Search for the cell housing the specified text and yield its [x, y] center coordinate. 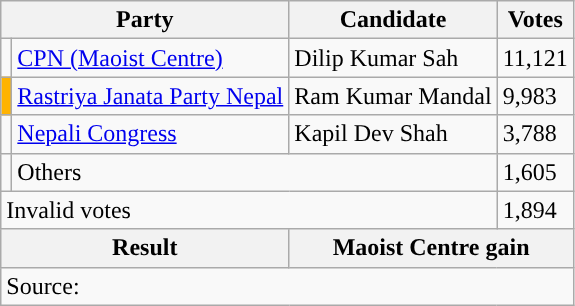
Votes [535, 20]
Candidate [393, 20]
Maoist Centre gain [432, 248]
1,894 [535, 210]
Source: [288, 286]
Others [254, 172]
Invalid votes [249, 210]
Party [145, 20]
Result [145, 248]
Ram Kumar Mandal [393, 96]
1,605 [535, 172]
Kapil Dev Shah [393, 134]
CPN (Maoist Centre) [150, 58]
3,788 [535, 134]
Nepali Congress [150, 134]
11,121 [535, 58]
9,983 [535, 96]
Rastriya Janata Party Nepal [150, 96]
Dilip Kumar Sah [393, 58]
